For the text-containing cell, return its midpoint in [x, y] coordinate format. 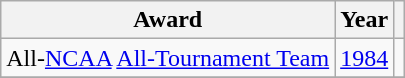
1984 [364, 58]
Year [364, 20]
All-NCAA All-Tournament Team [168, 58]
Award [168, 20]
